From the cell containing the given text, extract its center point as (x, y) coordinate. 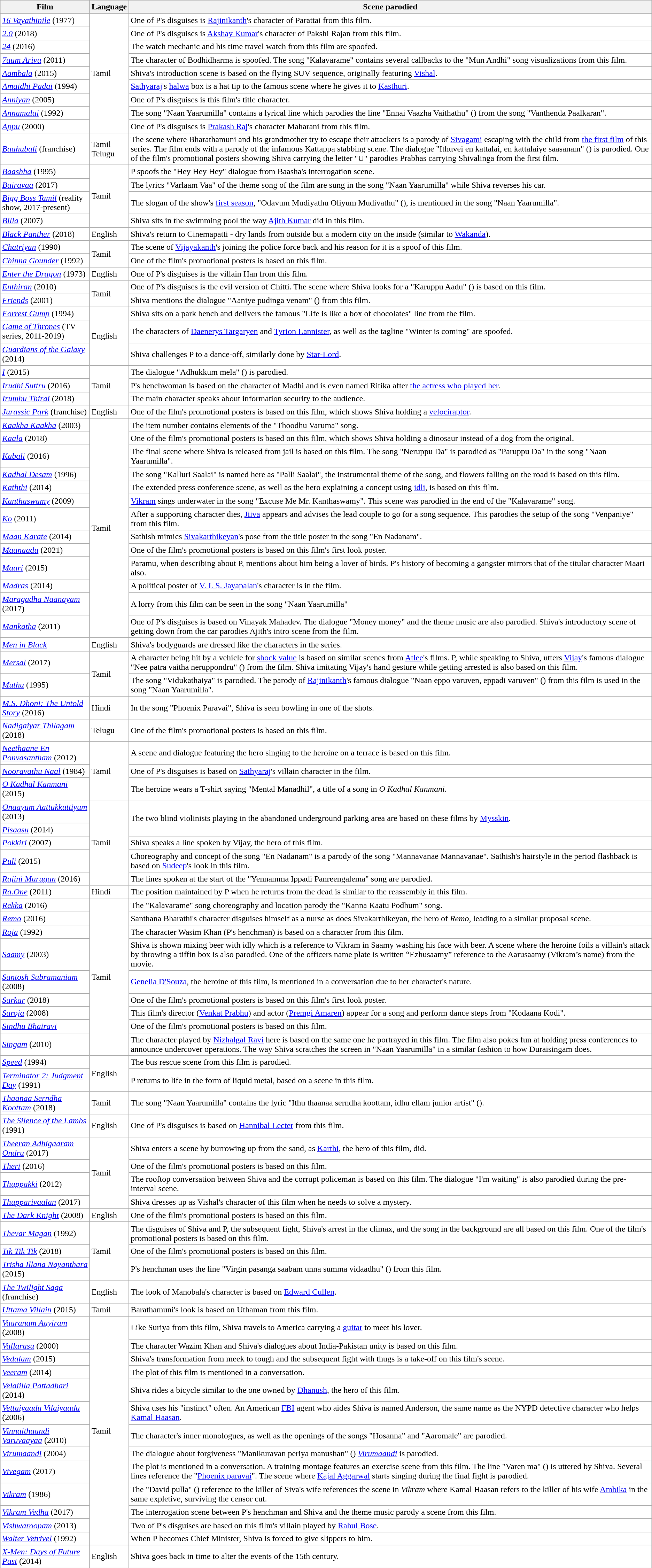
When P becomes Chief Minister, Shiva is forced to give slippers to him. (390, 1538)
The heroine wears a T-shirt saying "Mental Manadhil", a title of a song in O Kadhal Kanmani. (390, 789)
Shiva challenges P to a dance-off, similarly done by Star-Lord. (390, 354)
One of P's disguises is Akshay Kumar's character of Pakshi Rajan from this film. (390, 33)
Vishwaroopam (2013) (45, 1525)
Remo (2016) (45, 918)
Onaayum Aattukkuttiyum (2013) (45, 812)
Roja (1992) (45, 932)
Vikram sings underwater in the song "Excuse Me Mr. Kanthaswamy". This scene was parodied in the end of the "Kalavarame" song. (390, 501)
Kanthaswamy (2009) (45, 501)
The main character speaks about information security to the audience. (390, 398)
One of the film's promotional posters is based on this film, which shows Shiva holding a dinosaur instead of a dog from the original. (390, 438)
A political poster of V. I. S. Jayapalan's character is in the film. (390, 586)
Shiva sits in the swimming pool the way Ajith Kumar did in this film. (390, 221)
Vedalam (2015) (45, 1359)
Thevar Magan (1992) (45, 1233)
Shiva speaks a line spoken by Vijay, the hero of this film. (390, 843)
Walter Vetrivel (1992) (45, 1538)
Shiva's introduction scene is based on the flying SUV sequence, originally featuring Vishal. (390, 73)
Tamil Telugu (109, 149)
Vettaiyaadu Vilaiyaadu (2006) (45, 1413)
P returns to life in the form of liquid metal, based on a scene in this film. (390, 1080)
Irumbu Thirai (2018) (45, 398)
The characters of Daenerys Targaryen and Tyrion Lannister, as well as the tagline "Winter is coming" are spoofed. (390, 332)
The "Kalavarame" song choreography and location parody the "Kanna Kaatu Podhum" song. (390, 905)
Virumaandi (2004) (45, 1453)
The dialogue "Adhukkum mela" () is parodied. (390, 372)
Baahubali (franchise) (45, 149)
Amaidhi Padai (1994) (45, 86)
Uttama Villain (2015) (45, 1310)
Genelia D'Souza, the heroine of this film, is mentioned in a conversation due to her character's nature. (390, 981)
Pokkiri (2007) (45, 843)
Vikram (1986) (45, 1494)
Puli (2015) (45, 861)
Pisaasu (2014) (45, 830)
The look of Manobala's character is based on Edward Cullen. (390, 1291)
Kaakha Kaakha (2003) (45, 425)
O Kadhal Kanmani (2015) (45, 789)
The Twilight Saga (franchise) (45, 1291)
Sindhu Bhairavi (45, 1026)
Jurassic Park (franchise) (45, 412)
Language (109, 7)
Vinnaithaandi Varuvaayaa (2010) (45, 1436)
The Silence of the Lambs (1991) (45, 1126)
P's henchman uses the line "Virgin pasanga saabam unna summa vidaadhu" () from this film. (390, 1269)
Annamalai (1992) (45, 113)
16 Vayathinile (1977) (45, 20)
7aum Arivu (2011) (45, 60)
Kadhal Desam (1996) (45, 474)
Chinna Gounder (1992) (45, 261)
The bus rescue scene from this film is parodied. (390, 1062)
Shiva's transformation from meek to tough and the subsequent fight with thugs is a take-off on this film's scene. (390, 1359)
Nooravathu Naal (1984) (45, 771)
One of P's disguises is Rajinikanth's character of Parattai from this film. (390, 20)
Muthu (1995) (45, 685)
Sathish mimics Sivakarthikeyan's pose from the title poster in the song "En Nadanam". (390, 537)
The dialogue about forgiveness "Manikuravan periya manushan" () Virumaandi is parodied. (390, 1453)
Santhana Bharathi's character disguises himself as a nurse as does Sivakarthikeyan, the hero of Remo, leading to a similar proposal scene. (390, 918)
Ko (2011) (45, 519)
Tik Tik Tik (2018) (45, 1251)
The character Wasim Khan (P's henchman) is based on a character from this film. (390, 932)
The song "Naan Yaarumilla" contains a lyrical line which parodies the line "Ennai Vaazha Vaithathu" () from the song "Vanthenda Paalkaran". (390, 113)
Shiva sits on a park bench and delivers the famous "Life is like a box of chocolates" line from the film. (390, 313)
Shiva mentions the dialogue "Aaniye pudinga venam" () from this film. (390, 300)
Anniyan (2005) (45, 100)
One of P's disguises is this film's title character. (390, 100)
Shiva dresses up as Vishal's character of this film when he needs to solve a mystery. (390, 1202)
24 (2016) (45, 47)
The lyrics "Varlaam Vaa" of the theme song of the film are sung in the song "Naan Yaarumilla" while Shiva reverses his car. (390, 185)
The song "Naan Yaarumilla" contains the lyric "Ithu thaanaa serndha koottam, idhu ellam junior artist" (). (390, 1103)
This film's director (Venkat Prabhu) and actor (Premgi Amaren) appear for a song and perform dance steps from "Kodaana Kodi". (390, 1013)
Vaaranam Aayiram (2008) (45, 1328)
Men in Black (45, 644)
The scene of Vijayakanth's joining the police force back and his reason for it is a spoof of this film. (390, 247)
P spoofs the "Hey Hey Hey" dialogue from Baasha's interrogation scene. (390, 171)
Like Suriya from this film, Shiva travels to America carrying a guitar to meet his lover. (390, 1328)
Theeran Adhigaaram Ondru (2017) (45, 1148)
Santosh Subramaniam (2008) (45, 981)
One of P's disguises is the evil version of Chitti. The scene where Shiva looks for a "Karuppu Aadu" () is based on this film. (390, 287)
Theri (2016) (45, 1166)
The two blind violinists playing in the abandoned underground parking area are based on these films by Mysskin. (390, 818)
I (2015) (45, 372)
Neethaane En Ponvasantham (2012) (45, 753)
P's henchwoman is based on the character of Madhi and is even named Ritika after the actress who played her. (390, 385)
Guardians of the Galaxy (2014) (45, 354)
Madras (2014) (45, 586)
Vivegam (2017) (45, 1471)
Maanaadu (2021) (45, 550)
Kaala (2018) (45, 438)
A lorry from this film can be seen in the song "Naan Yaarumilla" (390, 604)
Sathyaraj's halwa box is a hat tip to the famous scene where he gives it to Kasthuri. (390, 86)
Appu (2000) (45, 126)
Vikram Vedha (2017) (45, 1512)
Black Panther (2018) (45, 234)
M.S. Dhoni: The Untold Story (2016) (45, 708)
Enthiran (2010) (45, 287)
One of P's disguises is Prakash Raj's character Maharani from this film. (390, 126)
Shiva's bodyguards are dressed like the characters in the series. (390, 644)
One of the film's promotional posters is based on this film, which shows Shiva holding a velociraptor. (390, 412)
Vallarasu (2000) (45, 1346)
Baashha (1995) (45, 171)
Two of P's disguises are based on this film's villain played by Rahul Bose. (390, 1525)
Kabali (2016) (45, 456)
Aambala (2015) (45, 73)
Game of Thrones (TV series, 2011-2019) (45, 332)
Speed (1994) (45, 1062)
The song "Kalluri Saalai" is named here as "Palli Saalai", the instrumental theme of the song, and flowers falling on the road is based on this film. (390, 474)
The slogan of the show's first season, "Odavum Mudiyathu Oliyum Mudivathu" (), is mentioned in the song "Naan Yaarumilla". (390, 203)
Bairavaa (2017) (45, 185)
Bigg Boss Tamil (reality show, 2017-present) (45, 203)
Maragadha Naanayam (2017) (45, 604)
The position maintained by P when he returns from the dead is similar to the reassembly in this film. (390, 892)
Forrest Gump (1994) (45, 313)
Enter the Dragon (1973) (45, 274)
Saamy (2003) (45, 954)
Saroja (2008) (45, 1013)
The character of Bodhidharma is spoofed. The song "Kalavarame" contains several callbacks to the "Mun Andhi" song visualizations from this film. (390, 60)
The watch mechanic and his time travel watch from this film are spoofed. (390, 47)
The lines spoken at the start of the "Yennamma Ippadi Panreengalema" song are parodied. (390, 879)
The character's inner monologues, as well as the openings of the songs "Hosanna" and "Aaromale" are parodied. (390, 1436)
Rajini Murugan (2016) (45, 879)
The plot of this film is mentioned in a conversation. (390, 1372)
The extended press conference scene, as well as the hero explaining a concept using idli, is based on this film. (390, 488)
Maari (2015) (45, 568)
One of P's disguises is based on Sathyaraj's villain character in the film. (390, 771)
Sarkar (2018) (45, 1000)
One of P's disguises is the villain Han from this film. (390, 274)
The interrogation scene between P's henchman and Shiva and the theme music parody a scene from this film. (390, 1512)
Film (45, 7)
X-Men: Days of Future Past (2014) (45, 1556)
2.0 (2018) (45, 33)
Velaiilla Pattadhari (2014) (45, 1390)
The Dark Knight (2008) (45, 1215)
Chatriyan (1990) (45, 247)
Veeram (2014) (45, 1372)
Billa (2007) (45, 221)
The character Wazim Khan and Shiva's dialogues about India-Pakistan unity is based on this film. (390, 1346)
Shiva rides a bicycle similar to the one owned by Dhanush, the hero of this film. (390, 1390)
Irudhi Suttru (2016) (45, 385)
Shiva's return to Cinemapatti - dry lands from outside but a modern city on the inside (similar to Wakanda). (390, 234)
Thaanaa Serndha Koottam (2018) (45, 1103)
Barathamuni's look is based on Uthaman from this film. (390, 1310)
The item number contains elements of the "Thoodhu Varuma" song. (390, 425)
Thuppakki (2012) (45, 1184)
Telugu (109, 731)
Mankatha (2011) (45, 626)
Kaththi (2014) (45, 488)
Thupparivaalan (2017) (45, 1202)
Scene parodied (390, 7)
Mersal (2017) (45, 662)
Terminator 2: Judgment Day (1991) (45, 1080)
Maan Karate (2014) (45, 537)
One of P's disguises is based on Hannibal Lecter from this film. (390, 1126)
A scene and dialogue featuring the hero singing to the heroine on a terrace is based on this film. (390, 753)
Singam (2010) (45, 1044)
Shiva enters a scene by burrowing up from the sand, as Karthi, the hero of this film, did. (390, 1148)
In the song "Phoenix Paravai", Shiva is seen bowling in one of the shots. (390, 708)
Rekka (2016) (45, 905)
Nadigaiyar Thilagam (2018) (45, 731)
Trisha Illana Nayanthara (2015) (45, 1269)
Shiva goes back in time to alter the events of the 15th century. (390, 1556)
Ra.One (2011) (45, 892)
Friends (2001) (45, 300)
